Determine the (x, y) coordinate at the center of the cell enclosing the given text.  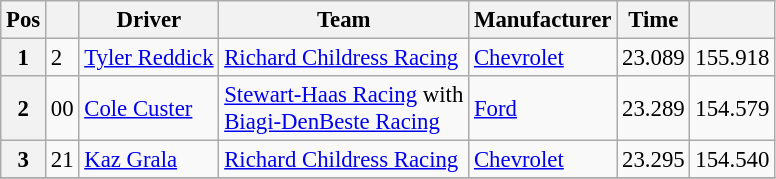
23.289 (654, 108)
Time (654, 20)
1 (24, 58)
21 (62, 160)
Driver (149, 20)
Tyler Reddick (149, 58)
154.579 (732, 108)
Team (344, 20)
23.089 (654, 58)
155.918 (732, 58)
23.295 (654, 160)
Kaz Grala (149, 160)
Stewart-Haas Racing with Biagi-DenBeste Racing (344, 108)
154.540 (732, 160)
Ford (543, 108)
Cole Custer (149, 108)
Pos (24, 20)
Manufacturer (543, 20)
3 (24, 160)
00 (62, 108)
